Scan for the cell matching the given text and deliver its [X, Y] coordinate at center. 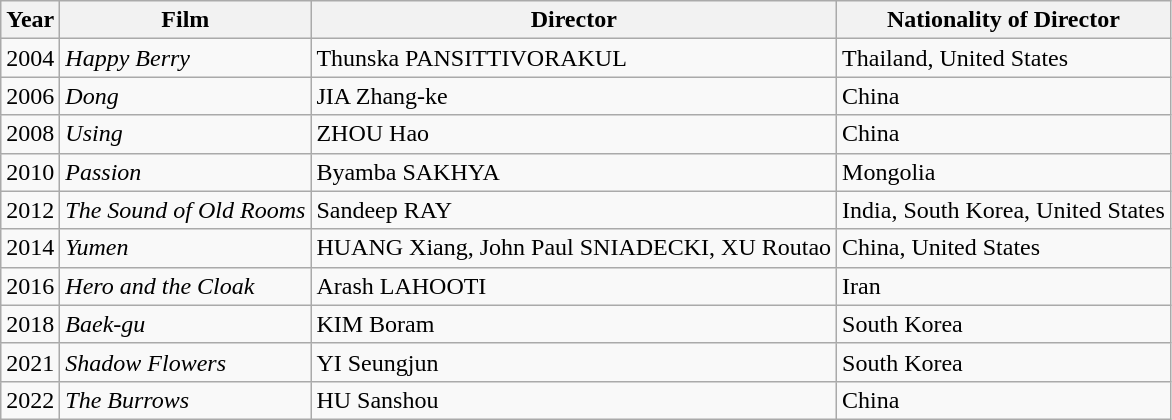
HU Sanshou [574, 400]
Hero and the Cloak [186, 286]
Byamba SAKHYA [574, 172]
2014 [30, 248]
2021 [30, 362]
Passion [186, 172]
2018 [30, 324]
Film [186, 20]
ZHOU Hao [574, 134]
Mongolia [1004, 172]
JIA Zhang-ke [574, 96]
KIM Boram [574, 324]
HUANG Xiang, John Paul SNIADECKI, XU Routao [574, 248]
Arash LAHOOTI [574, 286]
China, United States [1004, 248]
Thailand, United States [1004, 58]
Year [30, 20]
2010 [30, 172]
Nationality of Director [1004, 20]
Yumen [186, 248]
YI Seungjun [574, 362]
Shadow Flowers [186, 362]
2008 [30, 134]
2022 [30, 400]
2004 [30, 58]
Using [186, 134]
Thunska PANSITTIVORAKUL [574, 58]
Dong [186, 96]
Sandeep RAY [574, 210]
Director [574, 20]
2016 [30, 286]
Happy Berry [186, 58]
2012 [30, 210]
The Sound of Old Rooms [186, 210]
Baek-gu [186, 324]
India, South Korea, United States [1004, 210]
The Burrows [186, 400]
Iran [1004, 286]
2006 [30, 96]
